Determine the [X, Y] coordinate at the center of the cell enclosing the given text.  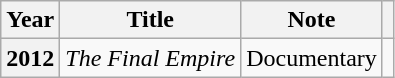
Title [150, 20]
2012 [30, 58]
Documentary [312, 58]
The Final Empire [150, 58]
Year [30, 20]
Note [312, 20]
